Provide the (X, Y) coordinate of the cell's center where the given text is located.  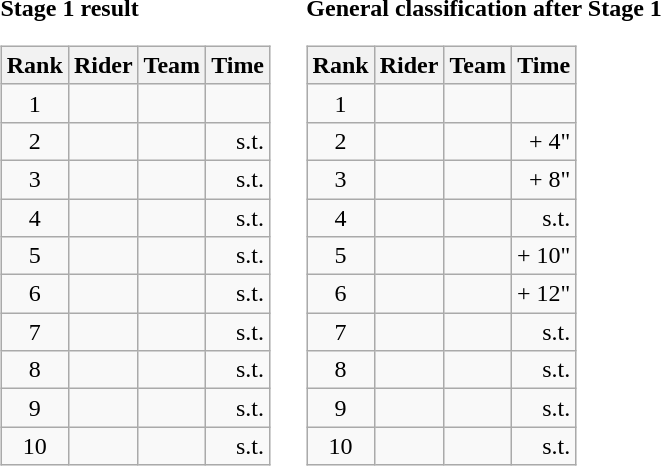
+ 8" (543, 179)
+ 4" (543, 141)
+ 12" (543, 294)
+ 10" (543, 256)
